Determine the [X, Y] coordinate at the center of the cell enclosing the given text.  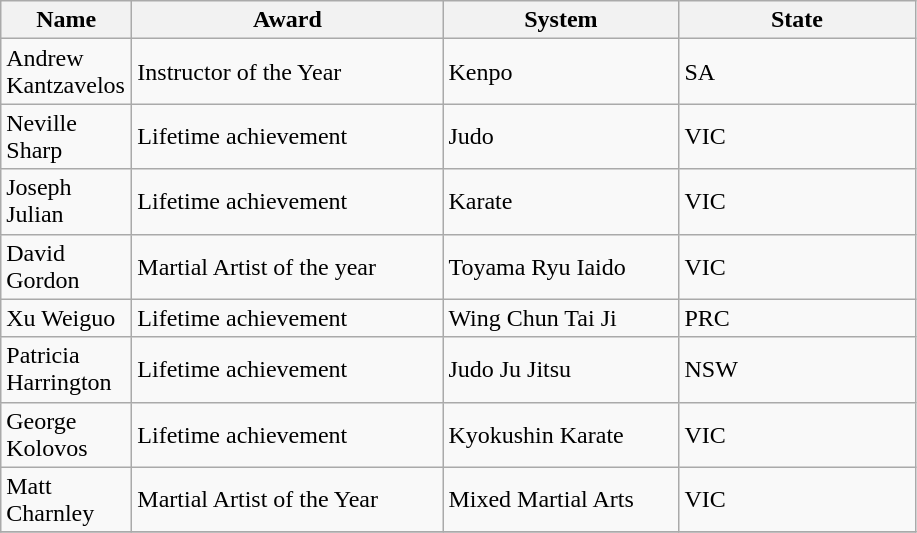
Matt Charnley [66, 500]
System [561, 20]
SA [797, 72]
Wing Chun Tai Ji [561, 318]
David Gordon [66, 266]
Name [66, 20]
State [797, 20]
Andrew Kantzavelos [66, 72]
NSW [797, 370]
Karate [561, 202]
Patricia Harrington [66, 370]
Judo Ju Jitsu [561, 370]
Joseph Julian [66, 202]
PRC [797, 318]
Xu Weiguo [66, 318]
Award [288, 20]
Neville Sharp [66, 136]
Martial Artist of the year [288, 266]
Kenpo [561, 72]
Kyokushin Karate [561, 434]
Mixed Martial Arts [561, 500]
Martial Artist of the Year [288, 500]
Judo [561, 136]
Instructor of the Year [288, 72]
Toyama Ryu Iaido [561, 266]
George Kolovos [66, 434]
